From the cell containing the given text, extract its center point as [X, Y] coordinate. 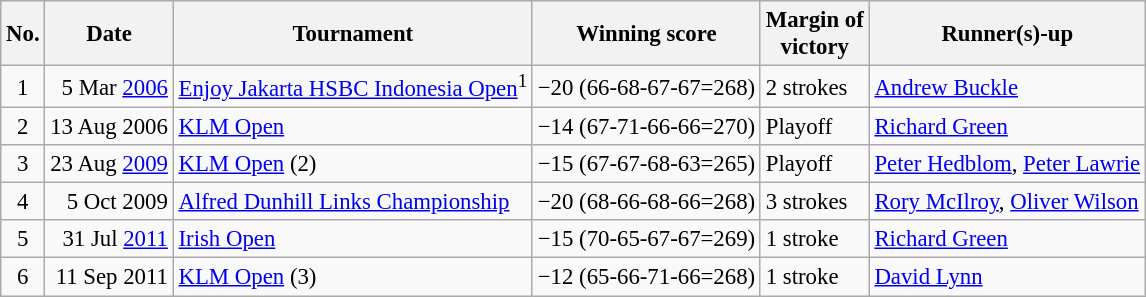
−15 (67-67-68-63=265) [646, 164]
5 Oct 2009 [109, 202]
Tournament [352, 34]
31 Jul 2011 [109, 239]
3 strokes [814, 202]
−15 (70-65-67-67=269) [646, 239]
−12 (65-66-71-66=268) [646, 277]
Peter Hedblom, Peter Lawrie [1007, 164]
23 Aug 2009 [109, 164]
David Lynn [1007, 277]
Alfred Dunhill Links Championship [352, 202]
Rory McIlroy, Oliver Wilson [1007, 202]
Winning score [646, 34]
Runner(s)-up [1007, 34]
5 [23, 239]
2 strokes [814, 87]
Enjoy Jakarta HSBC Indonesia Open1 [352, 87]
KLM Open (2) [352, 164]
−20 (68-66-68-66=268) [646, 202]
6 [23, 277]
KLM Open (3) [352, 277]
KLM Open [352, 127]
−14 (67-71-66-66=270) [646, 127]
2 [23, 127]
Irish Open [352, 239]
−20 (66-68-67-67=268) [646, 87]
Date [109, 34]
1 [23, 87]
Margin ofvictory [814, 34]
11 Sep 2011 [109, 277]
3 [23, 164]
13 Aug 2006 [109, 127]
Andrew Buckle [1007, 87]
No. [23, 34]
5 Mar 2006 [109, 87]
4 [23, 202]
